Output the (x, y) coordinate of the center of the cell containing the given text.  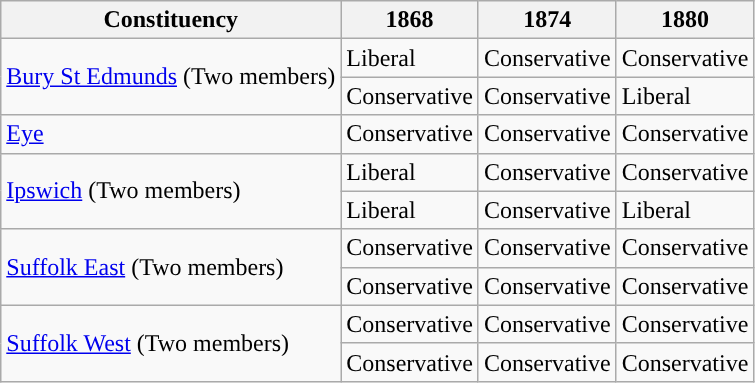
Suffolk East (Two members) (171, 267)
Bury St Edmunds (Two members) (171, 77)
1868 (410, 20)
1874 (547, 20)
Eye (171, 134)
Suffolk West (Two members) (171, 343)
1880 (685, 20)
Ipswich (Two members) (171, 191)
Constituency (171, 20)
